For the text-containing cell, return its midpoint in (x, y) coordinate format. 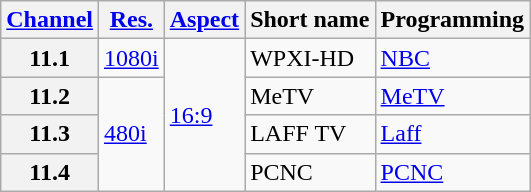
Short name (310, 20)
NBC (452, 58)
Res. (132, 20)
Channel (50, 20)
Aspect (204, 20)
11.1 (50, 58)
11.2 (50, 96)
Programming (452, 20)
WPXI-HD (310, 58)
LAFF TV (310, 134)
480i (132, 134)
16:9 (204, 115)
1080i (132, 58)
Laff (452, 134)
11.4 (50, 172)
11.3 (50, 134)
